Return (X, Y) of the center of cell containing provided text 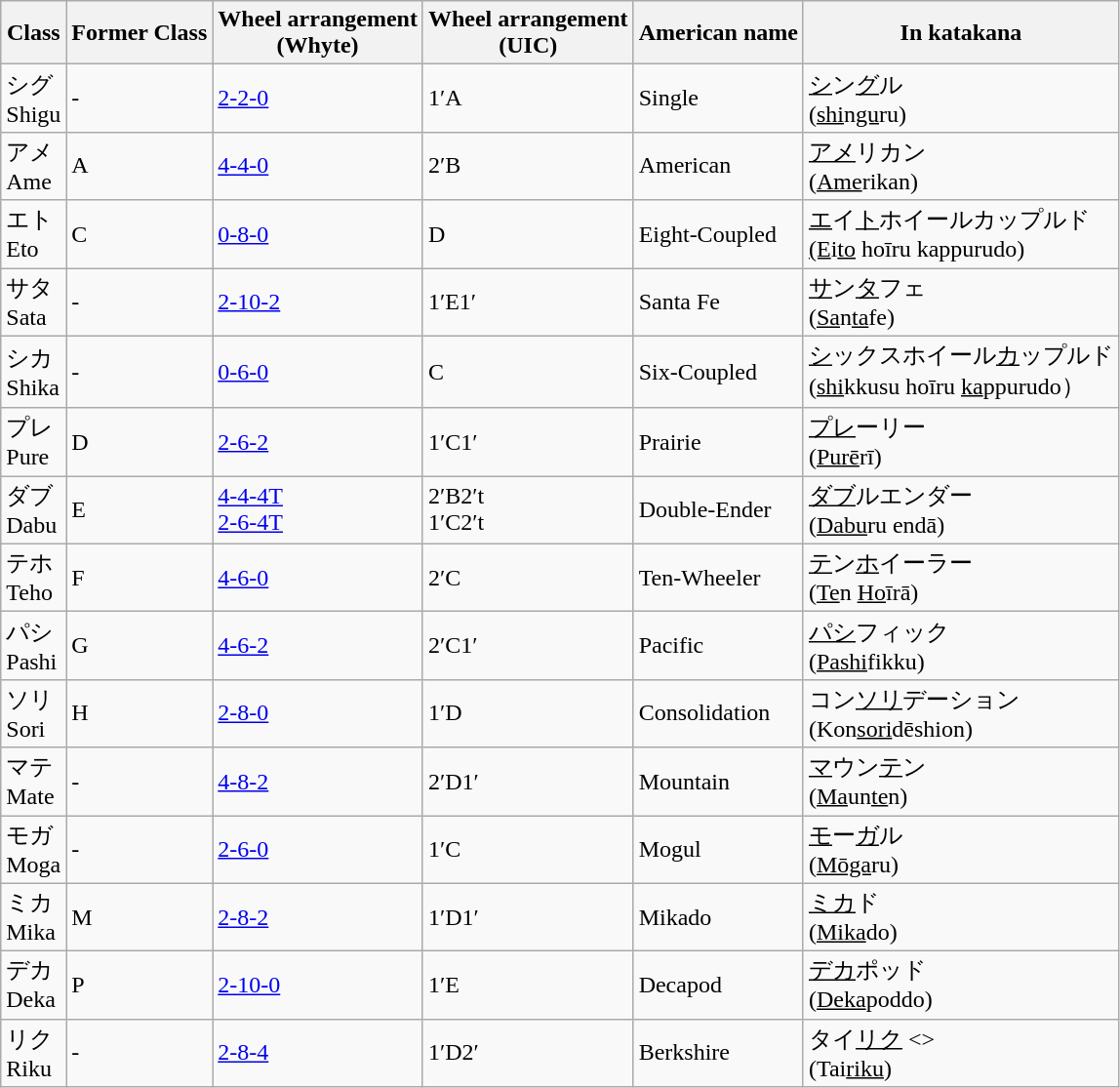
ソリSori (33, 713)
サタSata (33, 302)
Former Class (140, 33)
2′B (528, 166)
タイリク <>(Tairiku) (960, 1053)
M (140, 917)
0-6-0 (318, 372)
Mikado (718, 917)
2′B2′t1′C2′t (528, 510)
4-6-2 (318, 646)
シグShigu (33, 99)
マテMate (33, 782)
1′C1′ (528, 442)
ミカド(Mikado) (960, 917)
コンソリデーション(Konsoridēshion) (960, 713)
1′C (528, 850)
1′E (528, 986)
テンホイーラー(Ten Hoīrā) (960, 578)
サンタフェ(Santafe) (960, 302)
ダブルエンダー(Daburu endā) (960, 510)
2-10-0 (318, 986)
アメリカン(Amerikan) (960, 166)
P (140, 986)
American (718, 166)
2-6-2 (318, 442)
Single (718, 99)
Wheel arrangement(Whyte) (318, 33)
エトEto (33, 234)
Double-Ender (718, 510)
Decapod (718, 986)
2-8-2 (318, 917)
F (140, 578)
H (140, 713)
Santa Fe (718, 302)
Wheel arrangement(UIC) (528, 33)
G (140, 646)
テホTeho (33, 578)
モガMoga (33, 850)
モーガル(Mōgaru) (960, 850)
4-6-0 (318, 578)
プレーリー(Purērī) (960, 442)
Prairie (718, 442)
E (140, 510)
1′D2′ (528, 1053)
1′A (528, 99)
Eight-Coupled (718, 234)
2′D1′ (528, 782)
Berkshire (718, 1053)
2-10-2 (318, 302)
0-8-0 (318, 234)
シングル(shinguru) (960, 99)
Six-Coupled (718, 372)
シックスホイールカップルド(shikkusu hoīru kappurudo） (960, 372)
1′E1′ (528, 302)
A (140, 166)
リクRiku (33, 1053)
In katakana (960, 33)
1′D (528, 713)
アメAme (33, 166)
Mogul (718, 850)
シカShika (33, 372)
American name (718, 33)
マウンテン(Maunten) (960, 782)
2-6-0 (318, 850)
Consolidation (718, 713)
エイトホイールカップルド(Eito hoīru kappurudo) (960, 234)
Pacific (718, 646)
パシPashi (33, 646)
2′C1′ (528, 646)
Mountain (718, 782)
ミカMika (33, 917)
2-8-0 (318, 713)
2-8-4 (318, 1053)
2′C (528, 578)
デカDeka (33, 986)
4-4-0 (318, 166)
プレPure (33, 442)
2-2-0 (318, 99)
Ten-Wheeler (718, 578)
4-4-4T2-6-4T (318, 510)
Class (33, 33)
1′D1′ (528, 917)
パシフィック(Pashifikku) (960, 646)
デカポッド(Dekapoddo) (960, 986)
4-8-2 (318, 782)
ダブDabu (33, 510)
